Scan for the cell matching the given text and deliver its (x, y) coordinate at center. 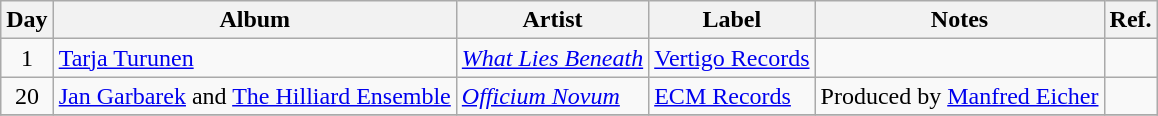
Jan Garbarek and The Hilliard Ensemble (254, 96)
Day (27, 20)
ECM Records (732, 96)
Vertigo Records (732, 58)
Artist (552, 20)
Tarja Turunen (254, 58)
1 (27, 58)
Ref. (1130, 20)
Produced by Manfred Eicher (960, 96)
20 (27, 96)
Album (254, 20)
What Lies Beneath (552, 58)
Label (732, 20)
Notes (960, 20)
Officium Novum (552, 96)
